Scan for the cell matching the given text and deliver its (X, Y) coordinate at center. 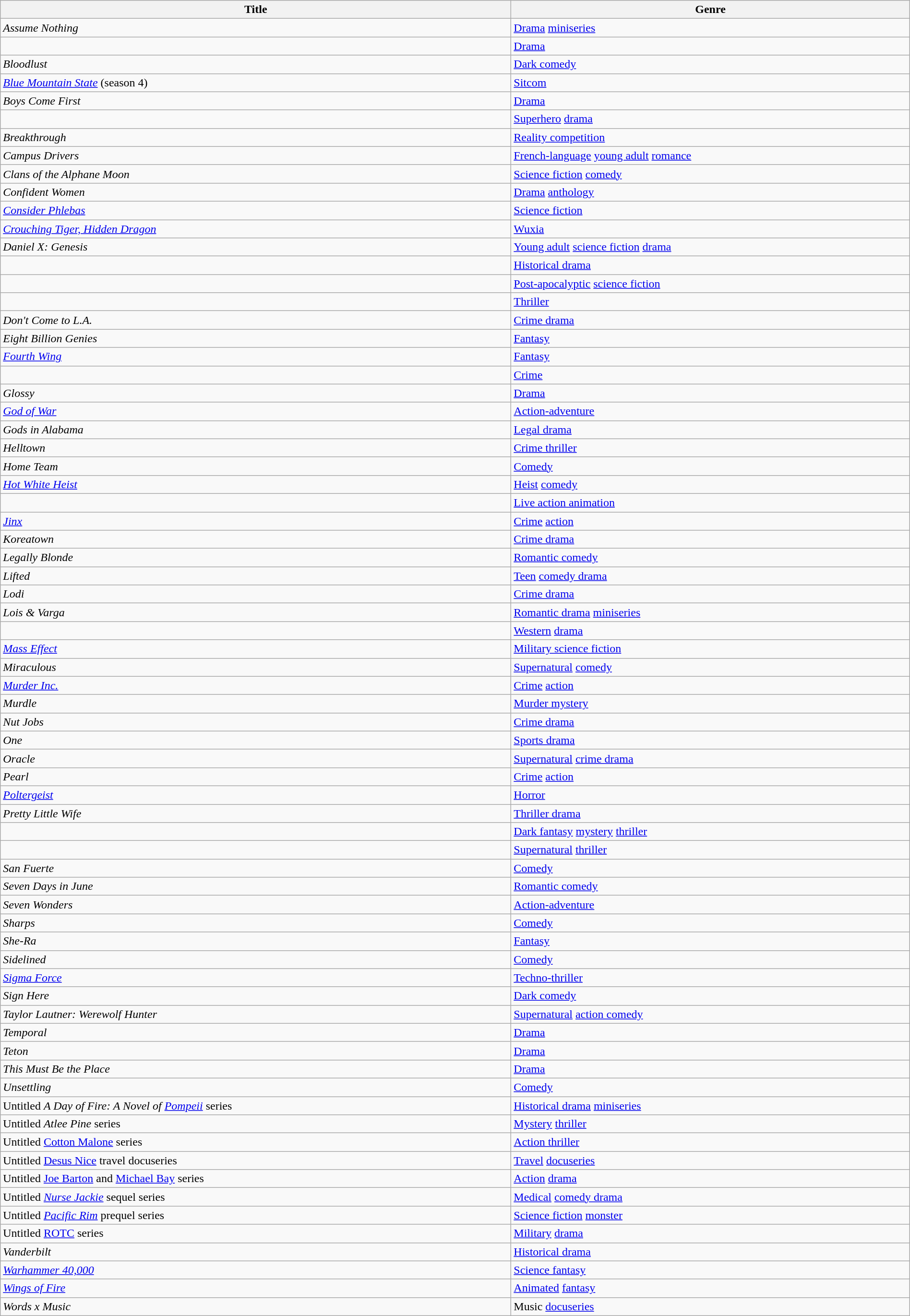
Science fiction (710, 210)
Science fiction comedy (710, 174)
Music docuseries (710, 1306)
Pearl (256, 777)
Legally Blonde (256, 558)
This Must Be the Place (256, 1069)
Action thriller (710, 1142)
Sigma Force (256, 978)
Superhero drama (710, 119)
Assume Nothing (256, 28)
Bloodlust (256, 64)
Don't Come to L.A. (256, 320)
Crime (710, 375)
Temporal (256, 1032)
Murder Inc. (256, 685)
Lois & Varga (256, 612)
Action drama (710, 1179)
Heist comedy (710, 484)
Seven Wonders (256, 905)
Sitcom (710, 83)
Horror (710, 795)
Jinx (256, 521)
Breakthrough (256, 137)
Supernatural action comedy (710, 1014)
Home Team (256, 466)
Seven Days in June (256, 886)
Blue Mountain State (season 4) (256, 83)
Eight Billion Genies (256, 338)
Sidelined (256, 959)
Fourth Wing (256, 357)
Pretty Little Wife (256, 814)
Untitled Pacific Rim prequel series (256, 1215)
Military science fiction (710, 649)
Live action animation (710, 502)
Drama miniseries (710, 28)
Crouching Tiger, Hidden Dragon (256, 229)
Wings of Fire (256, 1288)
Sports drama (710, 740)
Murdle (256, 704)
Gods in Alabama (256, 430)
Genre (710, 10)
San Fuerte (256, 868)
Untitled A Day of Fire: A Novel of Pompeii series (256, 1105)
Sharps (256, 923)
Confident Women (256, 192)
Untitled Desus Nice travel docuseries (256, 1160)
Mystery thriller (710, 1124)
Lifted (256, 576)
Unsettling (256, 1087)
Oracle (256, 758)
Travel docuseries (710, 1160)
French-language young adult romance (710, 156)
Untitled Joe Barton and Michael Bay series (256, 1179)
Dark fantasy mystery thriller (710, 832)
Thriller drama (710, 814)
Legal drama (710, 430)
One (256, 740)
Historical drama miniseries (710, 1105)
Untitled Atlee Pine series (256, 1124)
Title (256, 10)
Science fiction monster (710, 1215)
Mass Effect (256, 649)
Animated fantasy (710, 1288)
Poltergeist (256, 795)
Thriller (710, 302)
Boys Come First (256, 101)
Teton (256, 1051)
Romantic drama miniseries (710, 612)
Clans of the Alphane Moon (256, 174)
Vanderbilt (256, 1252)
Taylor Lautner: Werewolf Hunter (256, 1014)
Helltown (256, 448)
Untitled Cotton Malone series (256, 1142)
Warhammer 40,000 (256, 1270)
Medical comedy drama (710, 1197)
Lodi (256, 594)
Drama anthology (710, 192)
Supernatural comedy (710, 667)
Science fantasy (710, 1270)
Murder mystery (710, 704)
God of War (256, 411)
Reality competition (710, 137)
Military drama (710, 1233)
Hot White Heist (256, 484)
Supernatural crime drama (710, 758)
Young adult science fiction drama (710, 247)
Supernatural thriller (710, 850)
She-Ra (256, 941)
Daniel X: Genesis (256, 247)
Miraculous (256, 667)
Nut Jobs (256, 722)
Untitled Nurse Jackie sequel series (256, 1197)
Campus Drivers (256, 156)
Untitled ROTC series (256, 1233)
Crime thriller (710, 448)
Wuxia (710, 229)
Glossy (256, 393)
Western drama (710, 631)
Consider Phlebas (256, 210)
Post-apocalyptic science fiction (710, 284)
Teen comedy drama (710, 576)
Words x Music (256, 1306)
Koreatown (256, 539)
Sign Here (256, 996)
Techno-thriller (710, 978)
